Scan for the cell matching the given text and deliver its [x, y] coordinate at center. 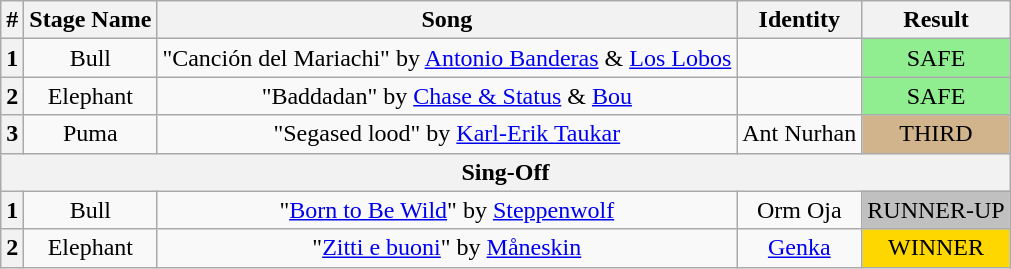
Result [936, 20]
"Born to Be Wild" by Steppenwolf [447, 210]
THIRD [936, 134]
WINNER [936, 248]
Sing-Off [506, 172]
3 [12, 134]
Song [447, 20]
# [12, 20]
Orm Oja [800, 210]
"Segased lood" by Karl-Erik Taukar [447, 134]
Puma [90, 134]
"Canción del Mariachi" by Antonio Banderas & Los Lobos [447, 58]
Ant Nurhan [800, 134]
"Baddadan" by Chase & Status & Bou [447, 96]
RUNNER-UP [936, 210]
"Zitti e buoni" by Måneskin [447, 248]
Identity [800, 20]
Genka [800, 248]
Stage Name [90, 20]
